Search for the cell housing the specified text and yield its [X, Y] center coordinate. 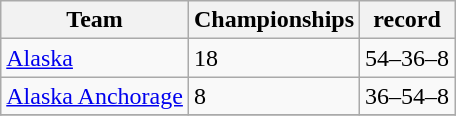
54–36–8 [408, 58]
Alaska Anchorage [95, 96]
record [408, 20]
36–54–8 [408, 96]
Championships [274, 20]
8 [274, 96]
Team [95, 20]
Alaska [95, 58]
18 [274, 58]
